Output the (x, y) coordinate of the center of the cell containing the given text.  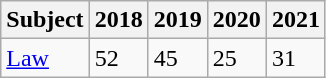
2019 (178, 20)
25 (236, 58)
2020 (236, 20)
Subject (45, 20)
2018 (118, 20)
Law (45, 58)
52 (118, 58)
2021 (296, 20)
31 (296, 58)
45 (178, 58)
